Scan for the cell matching the given text and deliver its [x, y] coordinate at center. 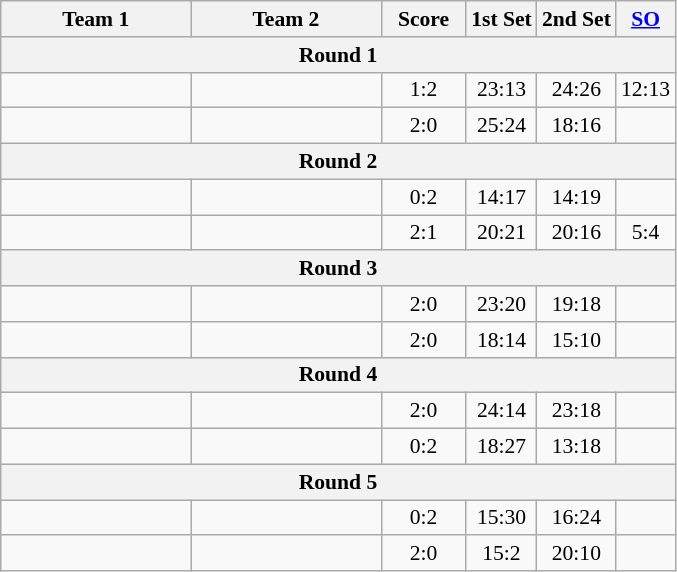
23:18 [576, 411]
18:14 [502, 340]
20:10 [576, 554]
15:30 [502, 518]
15:10 [576, 340]
Round 4 [338, 375]
20:16 [576, 233]
18:16 [576, 126]
Round 1 [338, 55]
20:21 [502, 233]
Round 5 [338, 482]
Score [424, 19]
SO [646, 19]
1:2 [424, 90]
12:13 [646, 90]
16:24 [576, 518]
Team 2 [286, 19]
23:13 [502, 90]
15:2 [502, 554]
24:14 [502, 411]
Round 2 [338, 162]
19:18 [576, 304]
24:26 [576, 90]
1st Set [502, 19]
2:1 [424, 233]
14:19 [576, 197]
5:4 [646, 233]
2nd Set [576, 19]
Team 1 [96, 19]
25:24 [502, 126]
13:18 [576, 447]
18:27 [502, 447]
14:17 [502, 197]
23:20 [502, 304]
Round 3 [338, 269]
